From the cell containing the given text, extract its center point as [X, Y] coordinate. 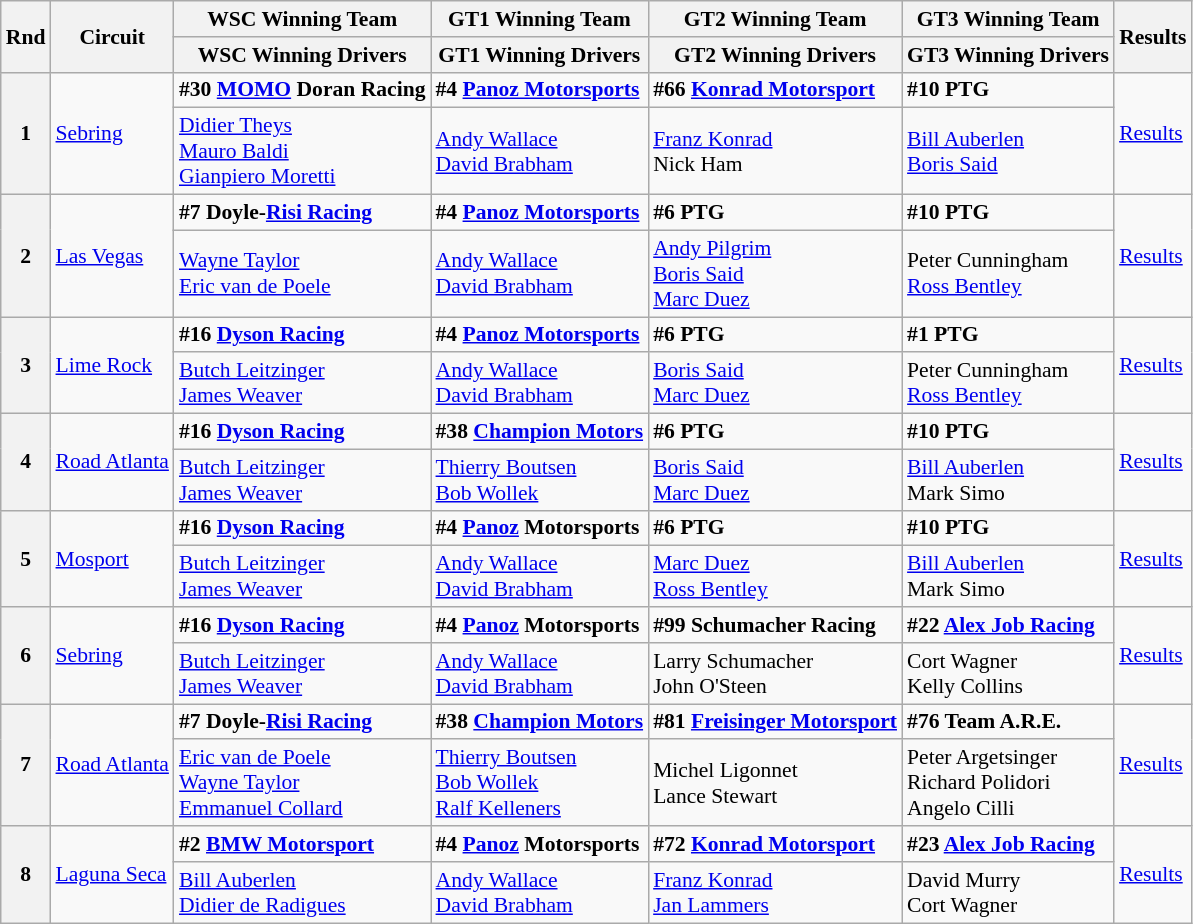
GT1 Winning Drivers [539, 55]
4 [26, 462]
Larry Schumacher John O'Steen [775, 674]
GT2 Winning Drivers [775, 55]
8 [26, 874]
Laguna Seca [112, 874]
6 [26, 656]
#99 Schumacher Racing [775, 625]
Thierry Boutsen Bob Wollek Ralf Kelleners [539, 784]
Mosport [112, 558]
GT1 Winning Team [539, 19]
Andy Pilgrim Boris Said Marc Duez [775, 274]
2 [26, 256]
Thierry Boutsen Bob Wollek [539, 480]
Lime Rock [112, 366]
David Murry Cort Wagner [1008, 892]
#23 Alex Job Racing [1008, 844]
#76 Team A.R.E. [1008, 722]
Rnd [26, 36]
#1 PTG [1008, 335]
Franz Konrad Nick Ham [775, 152]
Bill Auberlen Boris Said [1008, 152]
GT2 Winning Team [775, 19]
Wayne Taylor Eric van de Poele [302, 274]
7 [26, 765]
Didier Theys Mauro Baldi Gianpiero Moretti [302, 152]
#81 Freisinger Motorsport [775, 722]
1 [26, 133]
#2 BMW Motorsport [302, 844]
#66 Konrad Motorsport [775, 90]
Marc Duez Ross Bentley [775, 576]
#72 Konrad Motorsport [775, 844]
Peter Argetsinger Richard Polidori Angelo Cilli [1008, 784]
#30 MOMO Doran Racing [302, 90]
WSC Winning Team [302, 19]
Bill Auberlen Didier de Radigues [302, 892]
WSC Winning Drivers [302, 55]
#22 Alex Job Racing [1008, 625]
Las Vegas [112, 256]
GT3 Winning Drivers [1008, 55]
Franz Konrad Jan Lammers [775, 892]
GT3 Winning Team [1008, 19]
Circuit [112, 36]
5 [26, 558]
3 [26, 366]
Cort Wagner Kelly Collins [1008, 674]
Michel Ligonnet Lance Stewart [775, 784]
Eric van de Poele Wayne Taylor Emmanuel Collard [302, 784]
